From the cell containing the given text, extract its center point as (X, Y) coordinate. 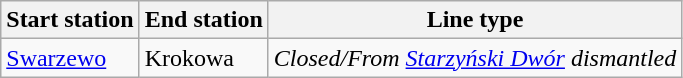
Closed/From Starzyński Dwór dismantled (475, 58)
Swarzewo (70, 58)
Line type (475, 20)
Start station (70, 20)
Krokowa (204, 58)
End station (204, 20)
